Output the (X, Y) coordinate of the center of the cell containing the given text.  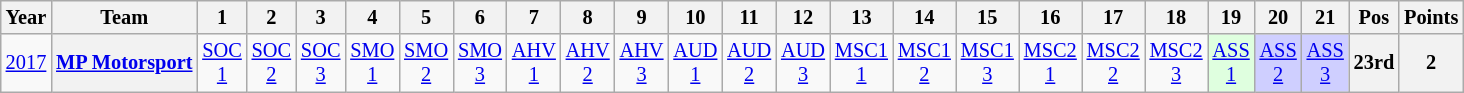
13 (862, 17)
16 (1050, 17)
SOC2 (272, 63)
SMO2 (426, 63)
MSC11 (862, 63)
AUD3 (803, 63)
21 (1326, 17)
2017 (26, 63)
AHV1 (534, 63)
ASS1 (1232, 63)
8 (588, 17)
Year (26, 17)
MSC21 (1050, 63)
7 (534, 17)
AHV2 (588, 63)
MSC23 (1176, 63)
14 (924, 17)
ASS2 (1278, 63)
11 (749, 17)
3 (320, 17)
MSC13 (988, 63)
6 (480, 17)
20 (1278, 17)
17 (1114, 17)
1 (222, 17)
9 (642, 17)
19 (1232, 17)
Points (1431, 17)
ASS3 (1326, 63)
4 (372, 17)
10 (695, 17)
AUD2 (749, 63)
18 (1176, 17)
23rd (1374, 63)
SMO3 (480, 63)
SOC1 (222, 63)
MP Motorsport (124, 63)
SOC3 (320, 63)
15 (988, 17)
MSC22 (1114, 63)
12 (803, 17)
AHV3 (642, 63)
5 (426, 17)
Pos (1374, 17)
Team (124, 17)
AUD1 (695, 63)
MSC12 (924, 63)
SMO1 (372, 63)
